Output the [X, Y] coordinate of the center of the cell containing the given text.  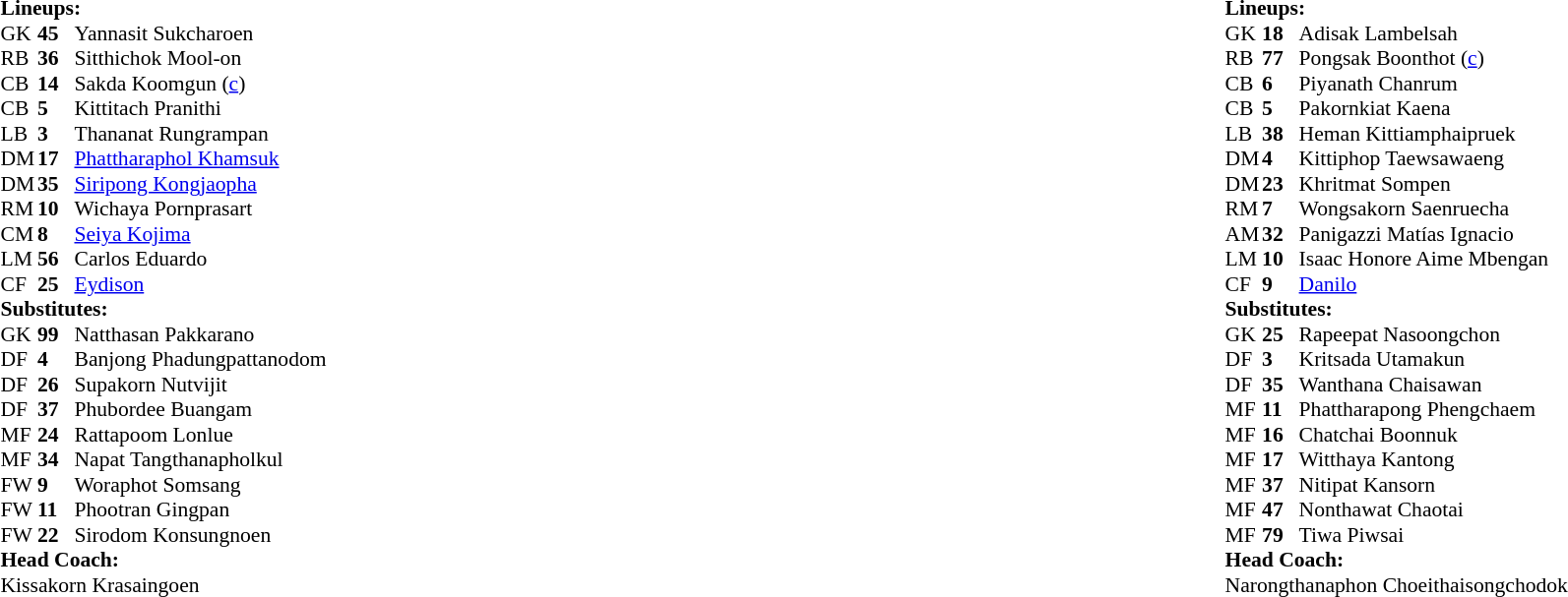
45 [56, 33]
Nitipat Kansorn [1433, 485]
Wichaya Pornprasart [201, 209]
26 [56, 385]
Yannasit Sukcharoen [201, 33]
38 [1281, 134]
36 [56, 58]
Napat Tangthanapholkul [201, 459]
18 [1281, 33]
Kittitach Pranithi [201, 109]
Phubordee Buangam [201, 410]
56 [56, 259]
Kittiphop Taewsawaeng [1433, 158]
Carlos Eduardo [201, 259]
Danilo [1433, 284]
AM [1244, 234]
99 [56, 334]
Siripong Kongjaopha [201, 184]
16 [1281, 435]
77 [1281, 58]
7 [1281, 209]
Tiwa Piwsai [1433, 535]
14 [56, 84]
24 [56, 435]
Nonthawat Chaotai [1433, 510]
22 [56, 535]
Chatchai Boonnuk [1433, 435]
Phattharaphol Khamsuk [201, 158]
Wanthana Chaisawan [1433, 385]
Wongsakorn Saenruecha [1433, 209]
Heman Kittiamphaipruek [1433, 134]
Kritsada Utamakun [1433, 359]
47 [1281, 510]
Phootran Gingpan [201, 510]
79 [1281, 535]
Natthasan Pakkarano [201, 334]
23 [1281, 184]
Phattharapong Phengchaem [1433, 410]
Banjong Phadungpattanodom [201, 359]
Woraphot Somsang [201, 485]
Adisak Lambelsah [1433, 33]
Sakda Koomgun (c) [201, 84]
Rattapoom Lonlue [201, 435]
Rapeepat Nasoongchon [1433, 334]
Sirodom Konsungnoen [201, 535]
Pakornkiat Kaena [1433, 109]
Supakorn Nutvijit [201, 385]
Witthaya Kantong [1433, 459]
Khritmat Sompen [1433, 184]
Isaac Honore Aime Mbengan [1433, 259]
8 [56, 234]
Eydison [201, 284]
Seiya Kojima [201, 234]
6 [1281, 84]
CM [19, 234]
Thananat Rungrampan [201, 134]
Panigazzi Matías Ignacio [1433, 234]
32 [1281, 234]
Piyanath Chanrum [1433, 84]
Pongsak Boonthot (c) [1433, 58]
Sitthichok Mool-on [201, 58]
34 [56, 459]
